Provide the (X, Y) coordinate of the cell's center where the given text is located.  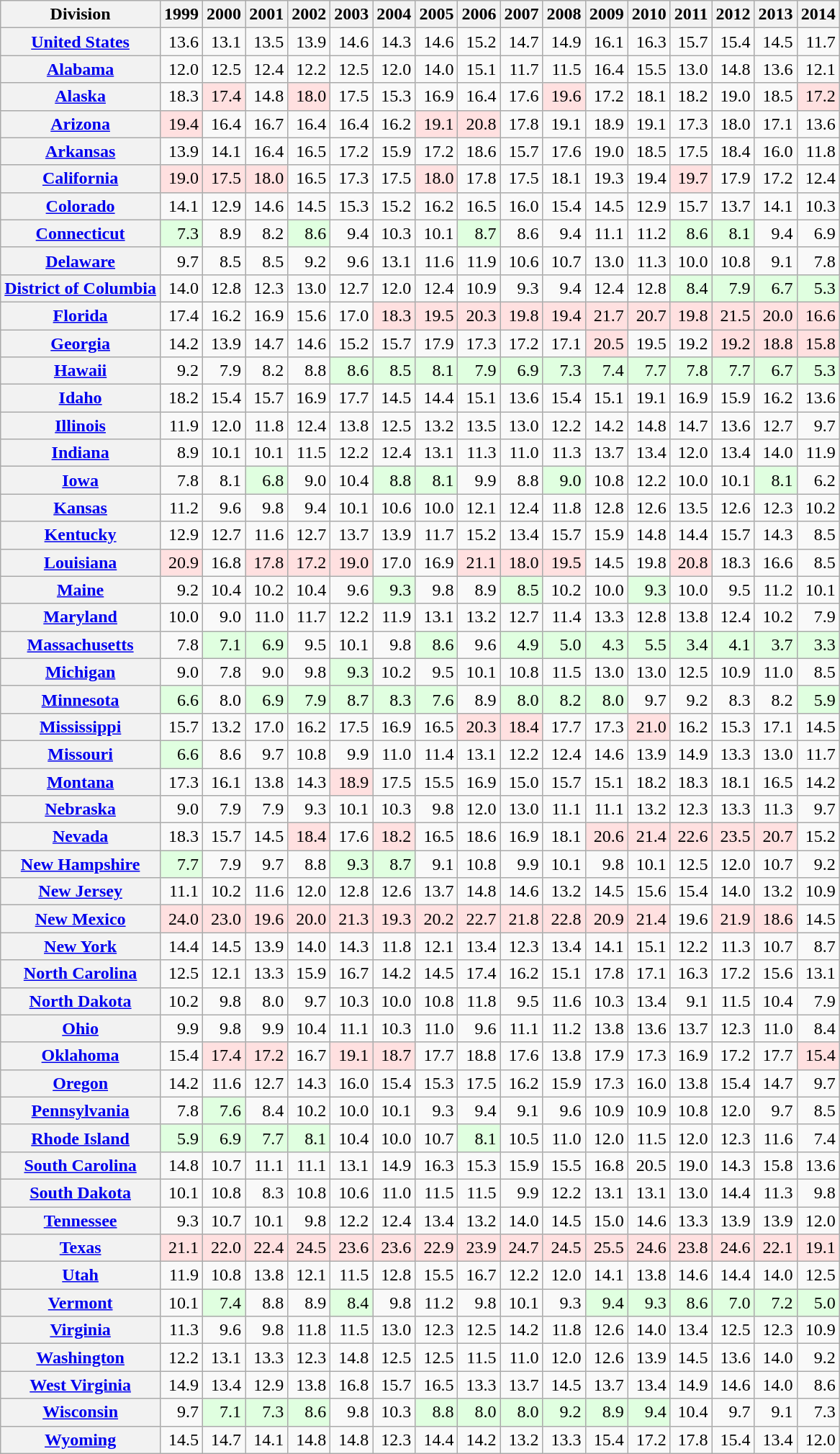
21.7 (606, 315)
24.0 (181, 919)
New Hampshire (81, 864)
Rhode Island (81, 1138)
22.0 (225, 1248)
23.5 (733, 837)
Georgia (81, 344)
19.7 (691, 179)
22.4 (266, 1248)
Wisconsin (81, 1412)
2009 (606, 14)
2000 (225, 14)
20.2 (436, 919)
New Mexico (81, 919)
21.9 (733, 919)
3.3 (818, 645)
Washington (81, 1357)
Hawaii (81, 371)
California (81, 179)
Wyoming (81, 1440)
Massachusetts (81, 645)
2013 (776, 14)
25.5 (606, 1248)
Delaware (81, 261)
Vermont (81, 1303)
10.5 (521, 1138)
Utah (81, 1275)
4.3 (606, 645)
21.3 (351, 919)
Connecticut (81, 233)
Maine (81, 590)
Arizona (81, 124)
22.9 (436, 1248)
Colorado (81, 206)
Michigan (81, 672)
2004 (394, 14)
2010 (649, 14)
18.7 (394, 1056)
Mississippi (81, 727)
Maryland (81, 617)
2012 (733, 14)
United States (81, 42)
23.8 (691, 1248)
2011 (691, 14)
Montana (81, 781)
2005 (436, 14)
Texas (81, 1248)
21.5 (733, 315)
Division (81, 14)
Nevada (81, 837)
1999 (181, 14)
22.1 (776, 1248)
2001 (266, 14)
4.9 (521, 645)
Ohio (81, 1028)
7.2 (776, 1303)
6.8 (266, 480)
Tennessee (81, 1221)
New Jersey (81, 892)
South Dakota (81, 1193)
New York (81, 946)
District of Columbia (81, 288)
22.7 (479, 919)
21.8 (521, 919)
Alaska (81, 97)
3.4 (691, 645)
2008 (564, 14)
North Carolina (81, 974)
3.7 (776, 645)
23.0 (225, 919)
Florida (81, 315)
North Dakota (81, 1001)
22.8 (564, 919)
Oklahoma (81, 1056)
Missouri (81, 754)
21.0 (649, 727)
2007 (521, 14)
Pennsylvania (81, 1110)
2003 (351, 14)
Kentucky (81, 535)
Idaho (81, 398)
Illinois (81, 426)
Oregon (81, 1083)
20.6 (606, 837)
22.6 (691, 837)
Alabama (81, 69)
5.5 (649, 645)
Arkansas (81, 151)
South Carolina (81, 1165)
2002 (310, 14)
4.1 (733, 645)
6.2 (818, 480)
Iowa (81, 480)
Minnesota (81, 699)
Louisiana (81, 562)
2006 (479, 14)
24.7 (521, 1248)
West Virginia (81, 1385)
Indiana (81, 453)
7.0 (733, 1303)
Kansas (81, 508)
Nebraska (81, 809)
2014 (818, 14)
Virginia (81, 1330)
23.9 (479, 1248)
